From the cell containing the given text, extract its center point as [x, y] coordinate. 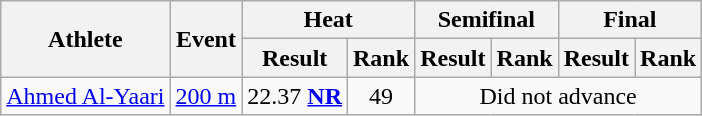
Ahmed Al-Yaari [86, 96]
49 [382, 96]
Semifinal [487, 20]
Event [206, 39]
Did not advance [558, 96]
Athlete [86, 39]
22.37 NR [295, 96]
Final [630, 20]
Heat [328, 20]
200 m [206, 96]
